From the cell containing the given text, extract its center point as [X, Y] coordinate. 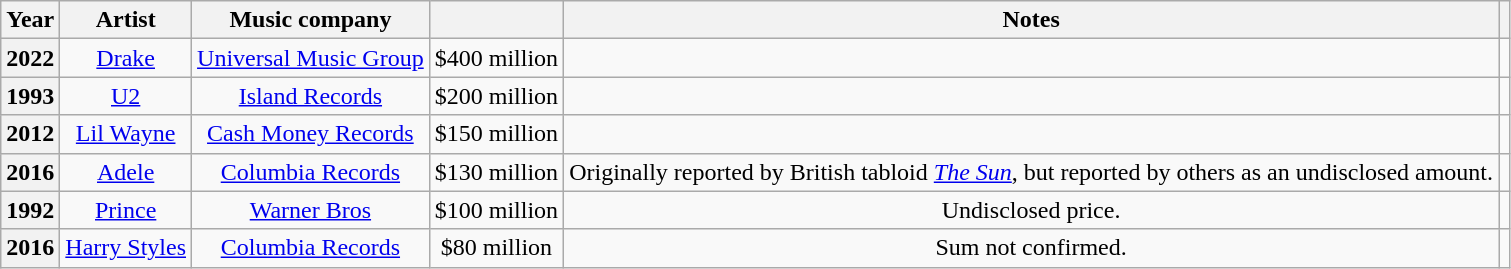
U2 [126, 96]
Sum not confirmed. [1032, 248]
Universal Music Group [311, 58]
$130 million [496, 172]
$400 million [496, 58]
Adele [126, 172]
Drake [126, 58]
$200 million [496, 96]
Undisclosed price. [1032, 210]
2022 [30, 58]
$100 million [496, 210]
$80 million [496, 248]
Music company [311, 20]
1993 [30, 96]
Notes [1032, 20]
Cash Money Records [311, 134]
Lil Wayne [126, 134]
2012 [30, 134]
Artist [126, 20]
Island Records [311, 96]
$150 million [496, 134]
Harry Styles [126, 248]
Year [30, 20]
Originally reported by British tabloid The Sun, but reported by others as an undisclosed amount. [1032, 172]
Prince [126, 210]
Warner Bros [311, 210]
1992 [30, 210]
